Capture the cell that displays the provided text and extract its (x, y) central coordinate. 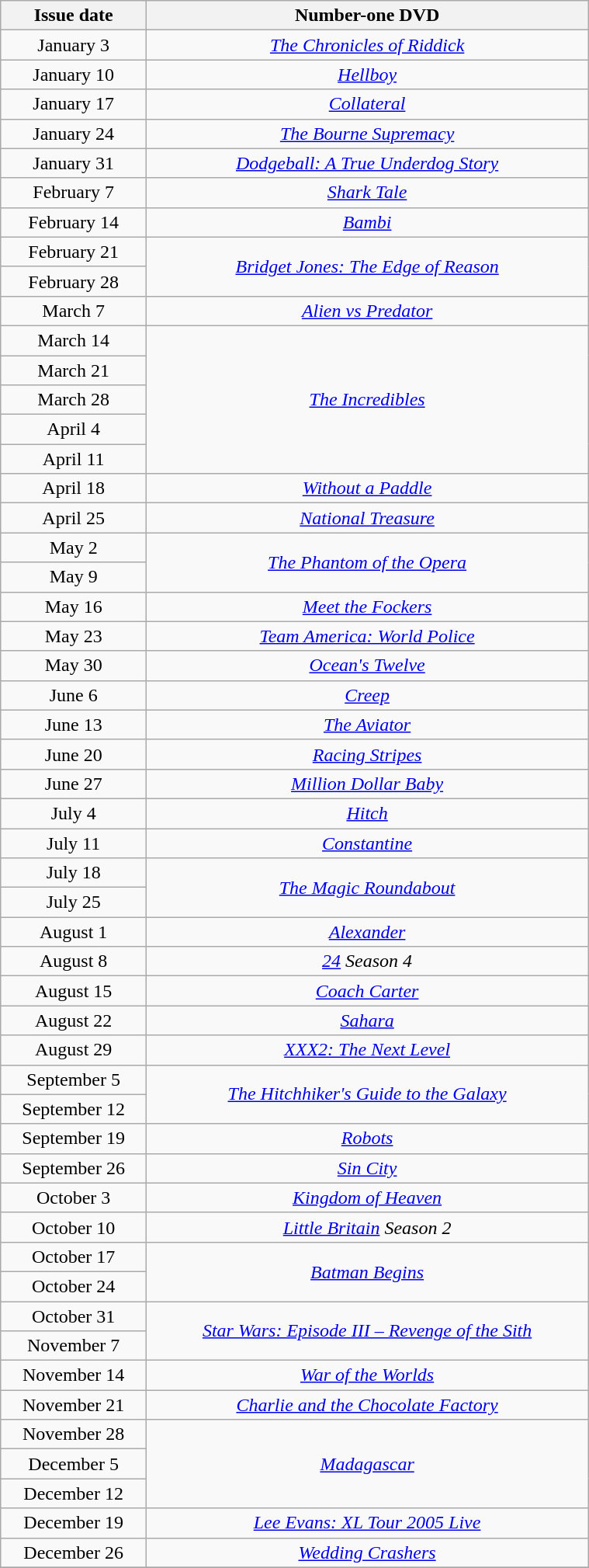
The Bourne Supremacy (368, 134)
24 Season 4 (368, 961)
October 10 (74, 1227)
Shark Tale (368, 193)
January 3 (74, 45)
February 28 (74, 281)
May 30 (74, 666)
Batman Begins (368, 1271)
July 11 (74, 843)
September 26 (74, 1168)
Racing Stripes (368, 754)
May 16 (74, 607)
Million Dollar Baby (368, 784)
Bridget Jones: The Edge of Reason (368, 266)
Lee Evans: XL Tour 2005 Live (368, 1523)
Issue date (74, 16)
October 24 (74, 1286)
July 4 (74, 813)
Sahara (368, 1020)
Number-one DVD (368, 16)
April 18 (74, 488)
Madagascar (368, 1464)
The Incredibles (368, 399)
December 26 (74, 1552)
November 7 (74, 1346)
February 21 (74, 252)
Little Britain Season 2 (368, 1227)
May 23 (74, 636)
Sin City (368, 1168)
National Treasure (368, 518)
April 25 (74, 518)
August 29 (74, 1050)
October 3 (74, 1198)
Without a Paddle (368, 488)
Dodgeball: A True Underdog Story (368, 163)
Hellboy (368, 75)
XXX2: The Next Level (368, 1050)
January 17 (74, 104)
The Magic Roundabout (368, 888)
The Chronicles of Riddick (368, 45)
March 21 (74, 370)
October 31 (74, 1316)
January 24 (74, 134)
August 22 (74, 1020)
March 28 (74, 400)
May 9 (74, 577)
June 27 (74, 784)
War of the Worlds (368, 1375)
Charlie and the Chocolate Factory (368, 1405)
February 14 (74, 222)
June 6 (74, 695)
April 11 (74, 459)
Star Wars: Episode III – Revenge of the Sith (368, 1331)
Meet the Fockers (368, 607)
February 7 (74, 193)
Bambi (368, 222)
Collateral (368, 104)
The Hitchhiker's Guide to the Galaxy (368, 1094)
Hitch (368, 813)
June 20 (74, 754)
Constantine (368, 843)
July 25 (74, 902)
September 19 (74, 1139)
March 7 (74, 311)
December 19 (74, 1523)
Creep (368, 695)
September 12 (74, 1109)
Robots (368, 1139)
March 14 (74, 340)
Alexander (368, 932)
Kingdom of Heaven (368, 1198)
September 5 (74, 1080)
November 14 (74, 1375)
November 21 (74, 1405)
August 8 (74, 961)
Team America: World Police (368, 636)
January 10 (74, 75)
Coach Carter (368, 991)
December 5 (74, 1464)
August 15 (74, 991)
August 1 (74, 932)
November 28 (74, 1434)
October 17 (74, 1257)
Alien vs Predator (368, 311)
The Aviator (368, 725)
January 31 (74, 163)
May 2 (74, 548)
The Phantom of the Opera (368, 562)
April 4 (74, 429)
June 13 (74, 725)
Wedding Crashers (368, 1552)
July 18 (74, 873)
Ocean's Twelve (368, 666)
December 12 (74, 1493)
